Extract the (x, y) coordinate from the center of the cell holding the provided text.  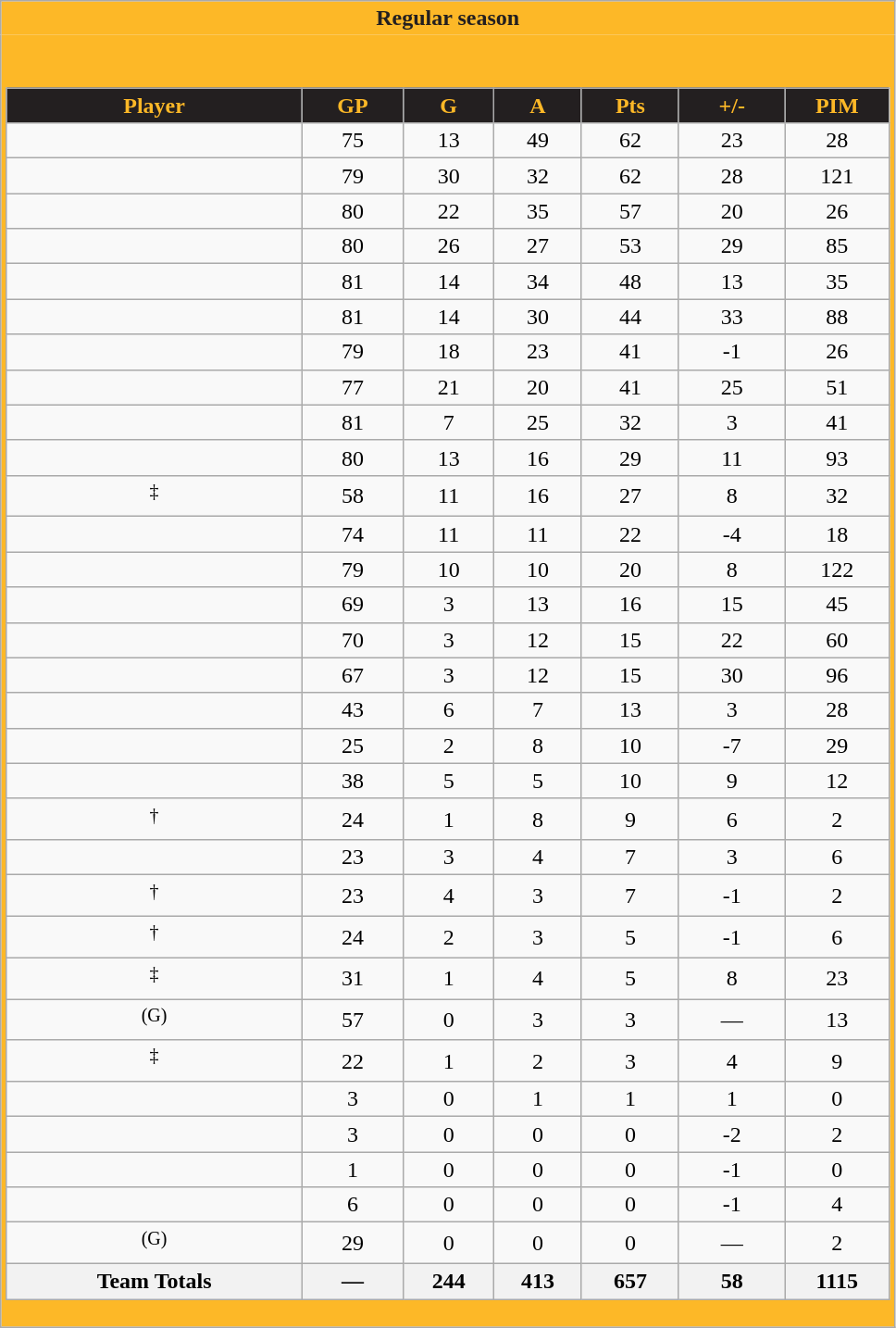
-4 (731, 534)
-2 (731, 1134)
413 (537, 1282)
121 (837, 176)
Pts (629, 106)
38 (353, 781)
657 (629, 1282)
21 (449, 387)
Team Totals (154, 1282)
69 (353, 605)
60 (837, 640)
74 (353, 534)
51 (837, 387)
244 (449, 1282)
96 (837, 675)
48 (629, 282)
Player (154, 106)
43 (353, 710)
49 (537, 141)
45 (837, 605)
67 (353, 675)
44 (629, 317)
70 (353, 640)
33 (731, 317)
93 (837, 457)
Regular season (448, 19)
G (449, 106)
122 (837, 570)
+/- (731, 106)
85 (837, 246)
-7 (731, 745)
31 (353, 978)
PIM (837, 106)
88 (837, 317)
34 (537, 282)
75 (353, 141)
77 (353, 387)
A (537, 106)
GP (353, 106)
1115 (837, 1282)
53 (629, 246)
